Pinpoint the cell where the given text exists, returning its [X, Y] midpoint coordinate. 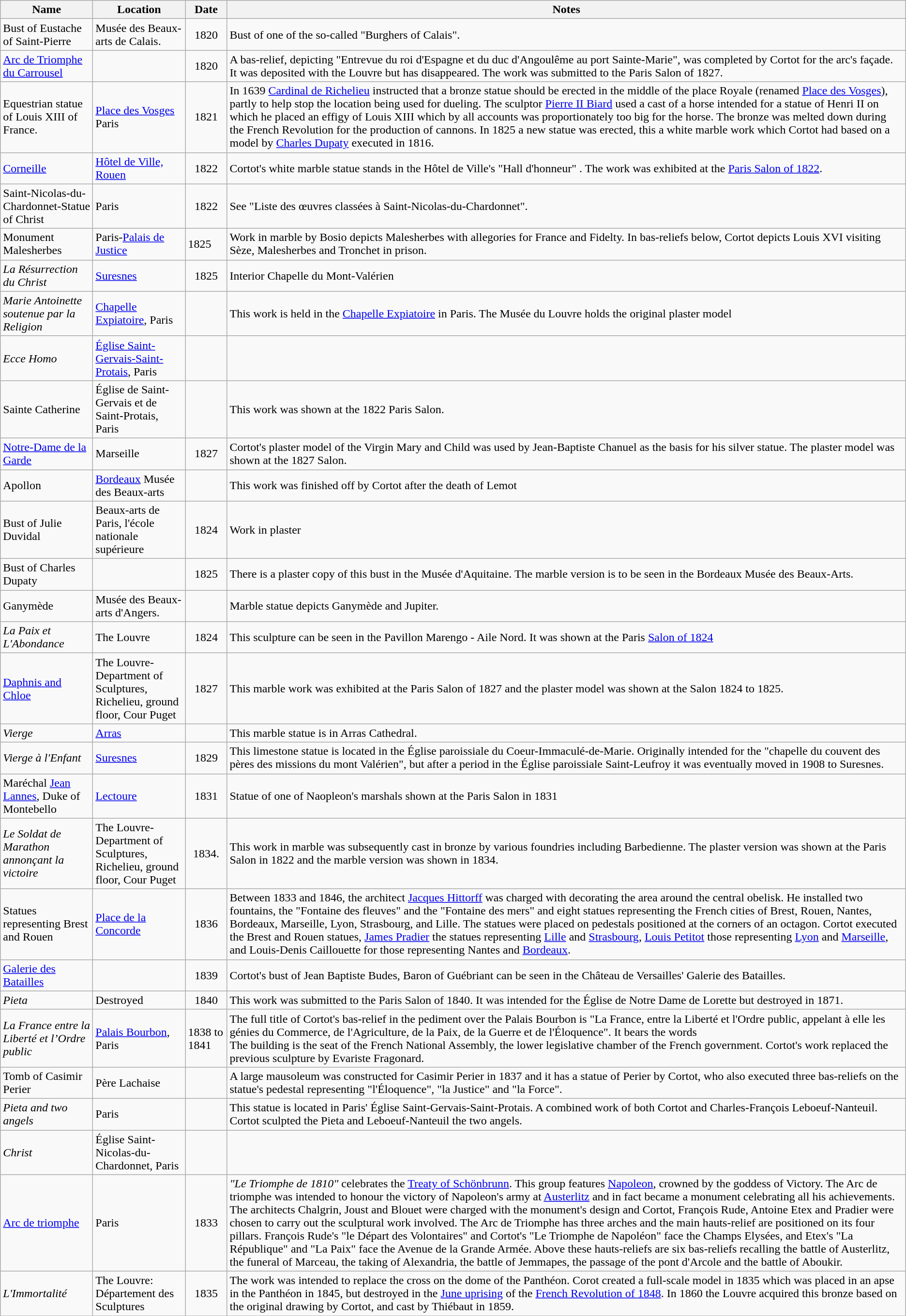
Arras [139, 733]
La Résurrection du Christ [46, 276]
Maréchal Jean Lannes, Duke of Montebello [46, 796]
Vierge à l'Enfant [46, 758]
1840 [206, 1000]
This marble work was exhibited at the Paris Salon of 1827 and the plaster model was shown at the Salon 1824 to 1825. [566, 688]
1831 [206, 796]
Interior Chapelle du Mont-Valérien [566, 276]
This work is held in the Chapelle Expiatoire in Paris. The Musée du Louvre holds the original plaster model [566, 314]
This sculpture can be seen in the Pavillon Marengo - Aile Nord. It was shown at the Paris Salon of 1824 [566, 638]
Cortot's white marble statue stands in the Hôtel de Ville's "Hall d'honneur" . The work was exhibited at the Paris Salon of 1822. [566, 168]
1821 [206, 117]
Bust of Eustache of Saint-Pierre [46, 35]
There is a plaster copy of this bust in the Musée d'Aquitaine. The marble version is to be seen in the Bordeaux Musée des Beaux-Arts. [566, 575]
Ecce Homo [46, 358]
Musée des Beaux-arts d'Angers. [139, 606]
1839 [206, 975]
Date [206, 10]
Église Saint-Gervais-Saint-Protais, Paris [139, 358]
Name [46, 10]
Église de Saint-Gervais et de Saint-Protais, Paris [139, 409]
Bust of Julie Duvidal [46, 530]
Place de la Concorde [139, 924]
Location [139, 10]
Monument Malesherbes [46, 244]
Notes [566, 10]
Marie Antoinette soutenue par la Religion [46, 314]
Sainte Catherine [46, 409]
Hôtel de Ville, Rouen [139, 168]
Corneille [46, 168]
Statue of one of Naopleon's marshals shown at the Paris Salon in 1831 [566, 796]
Marble statue depicts Ganymède and Jupiter. [566, 606]
Cortot's bust of Jean Baptiste Budes, Baron of Guébriant can be seen in the Château de Versailles' Galerie des Batailles. [566, 975]
This work was submitted to the Paris Salon of 1840. It was intended for the Église de Notre Dame de Lorette but destroyed in 1871. [566, 1000]
Christ [46, 1152]
L'Immortalité [46, 1294]
1829 [206, 758]
Ganymède [46, 606]
1833 [206, 1223]
Le Soldat de Marathon annonçant la victoire [46, 853]
Galerie des Batailles [46, 975]
The Louvre: Département des Sculptures [139, 1294]
La Paix et L'Abondance [46, 638]
Statues representing Brest and Rouen [46, 924]
Equestrian statue of Louis XIII of France. [46, 117]
Apollon [46, 485]
Lectoure [139, 796]
Pieta and two angels [46, 1114]
La France entre la Liberté et l’Ordre public [46, 1038]
Marseille [139, 454]
Work in plaster [566, 530]
This work was shown at the 1822 Paris Salon. [566, 409]
1838 to 1841 [206, 1038]
This marble statue is in Arras Cathedral. [566, 733]
Église Saint-Nicolas-du-Chardonnet, Paris [139, 1152]
Père Lachaise [139, 1083]
Tomb of Casimir Perier [46, 1083]
1834. [206, 853]
Arc de triomphe [46, 1223]
See "Liste des œuvres classées à Saint-Nicolas-du-Chardonnet". [566, 206]
Musée des Beaux-arts de Calais. [139, 35]
Chapelle Expiatoire, Paris [139, 314]
Vierge [46, 733]
Arc de Triomphe du Carrousel [46, 66]
1836 [206, 924]
Saint-Nicolas-du-Chardonnet-Statue of Christ [46, 206]
Pieta [46, 1000]
Paris-Palais de Justice [139, 244]
1835 [206, 1294]
Daphnis and Chloe [46, 688]
Beaux-arts de Paris, l'école nationale supérieure [139, 530]
The Louvre [139, 638]
Destroyed [139, 1000]
This work was finished off by Cortot after the death of Lemot [566, 485]
Palais Bourbon, Paris [139, 1038]
Bust of one of the so-called "Burghers of Calais". [566, 35]
Notre-Dame de la Garde [46, 454]
Bust of Charles Dupaty [46, 575]
Place des Vosges Paris [139, 117]
Bordeaux Musée des Beaux-arts [139, 485]
